Identify which cell holds the provided text, then report its (X, Y) central coordinate. 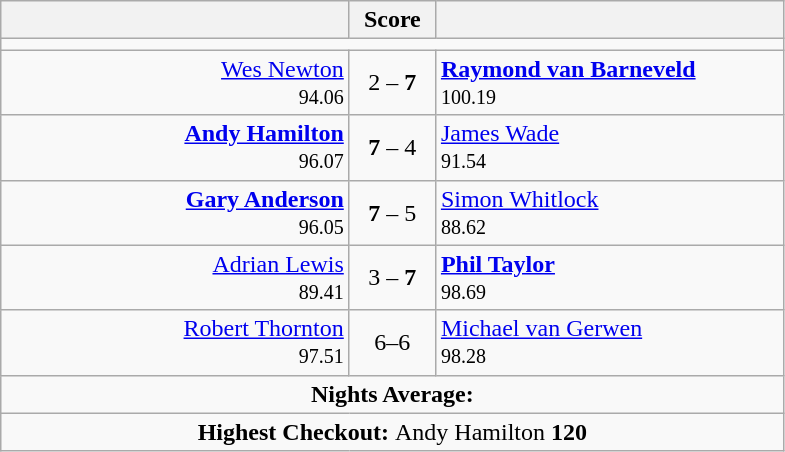
Highest Checkout: Andy Hamilton 120 (392, 432)
3 – 7 (392, 278)
Gary Anderson 96.05 (176, 212)
Michael van Gerwen 98.28 (610, 342)
Phil Taylor 98.69 (610, 278)
Nights Average: (392, 394)
Andy Hamilton 96.07 (176, 148)
Wes Newton 94.06 (176, 82)
2 – 7 (392, 82)
7 – 5 (392, 212)
Raymond van Barneveld 100.19 (610, 82)
Score (392, 20)
Simon Whitlock 88.62 (610, 212)
Adrian Lewis 89.41 (176, 278)
6–6 (392, 342)
Robert Thornton 97.51 (176, 342)
James Wade 91.54 (610, 148)
7 – 4 (392, 148)
